Pinpoint the cell where the given text exists, returning its [X, Y] midpoint coordinate. 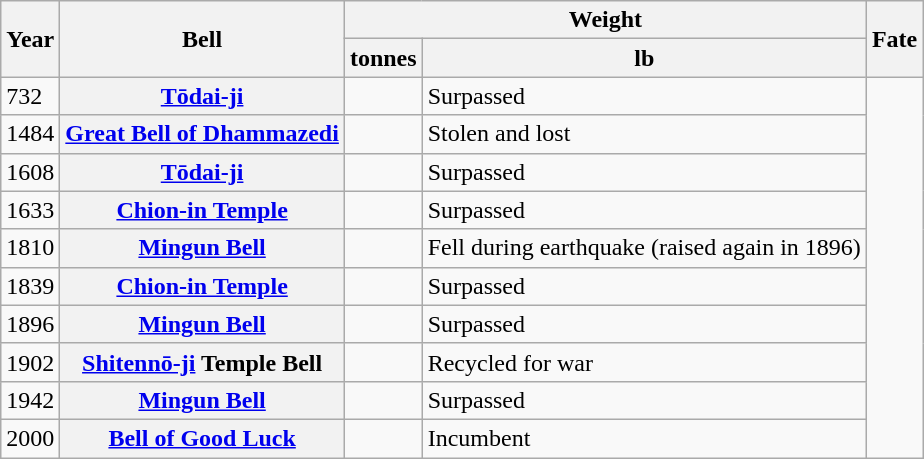
Fate [894, 39]
1896 [30, 324]
2000 [30, 438]
1902 [30, 362]
1839 [30, 286]
Incumbent [644, 438]
1633 [30, 210]
1484 [30, 134]
Fell during earthquake (raised again in 1896) [644, 248]
1942 [30, 400]
732 [30, 96]
Bell [202, 39]
Weight [605, 20]
1810 [30, 248]
Recycled for war [644, 362]
Bell of Good Luck [202, 438]
Stolen and lost [644, 134]
Year [30, 39]
1608 [30, 172]
Great Bell of Dhammazedi [202, 134]
lb [644, 58]
Shitennō-ji Temple Bell [202, 362]
tonnes [383, 58]
